Search for the cell housing the specified text and yield its [x, y] center coordinate. 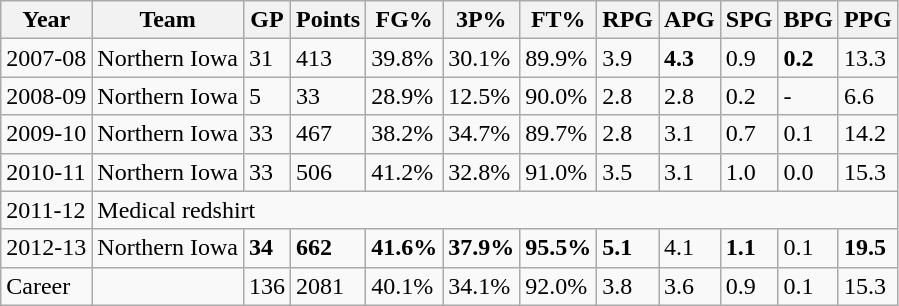
467 [328, 134]
2012-13 [46, 248]
39.8% [404, 58]
5.1 [628, 248]
91.0% [558, 172]
2011-12 [46, 210]
14.2 [868, 134]
413 [328, 58]
92.0% [558, 286]
GP [266, 20]
APG [690, 20]
0.7 [749, 134]
2009-10 [46, 134]
5 [266, 96]
32.8% [482, 172]
RPG [628, 20]
30.1% [482, 58]
19.5 [868, 248]
506 [328, 172]
89.9% [558, 58]
0.0 [808, 172]
4.1 [690, 248]
34.1% [482, 286]
34.7% [482, 134]
37.9% [482, 248]
BPG [808, 20]
2007-08 [46, 58]
89.7% [558, 134]
31 [266, 58]
662 [328, 248]
2081 [328, 286]
Points [328, 20]
3.5 [628, 172]
3.6 [690, 286]
Medical redshirt [495, 210]
40.1% [404, 286]
3.9 [628, 58]
41.6% [404, 248]
13.3 [868, 58]
38.2% [404, 134]
41.2% [404, 172]
SPG [749, 20]
90.0% [558, 96]
136 [266, 286]
Career [46, 286]
PPG [868, 20]
12.5% [482, 96]
- [808, 96]
95.5% [558, 248]
6.6 [868, 96]
FG% [404, 20]
28.9% [404, 96]
3P% [482, 20]
34 [266, 248]
3.8 [628, 286]
1.1 [749, 248]
2008-09 [46, 96]
Year [46, 20]
2010-11 [46, 172]
FT% [558, 20]
4.3 [690, 58]
Team [168, 20]
1.0 [749, 172]
